Capture the cell that displays the provided text and extract its [x, y] central coordinate. 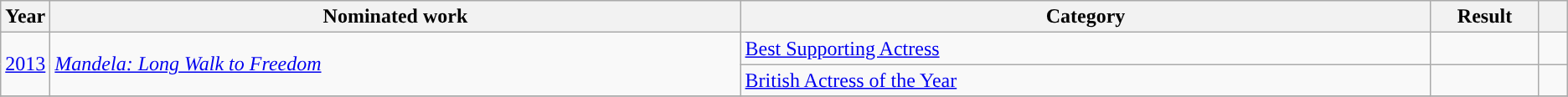
Nominated work [395, 17]
Category [1086, 17]
Year [25, 17]
Result [1484, 17]
2013 [25, 64]
Best Supporting Actress [1086, 48]
British Actress of the Year [1086, 80]
Mandela: Long Walk to Freedom [395, 64]
